Extract the (X, Y) coordinate from the center of the cell holding the provided text.  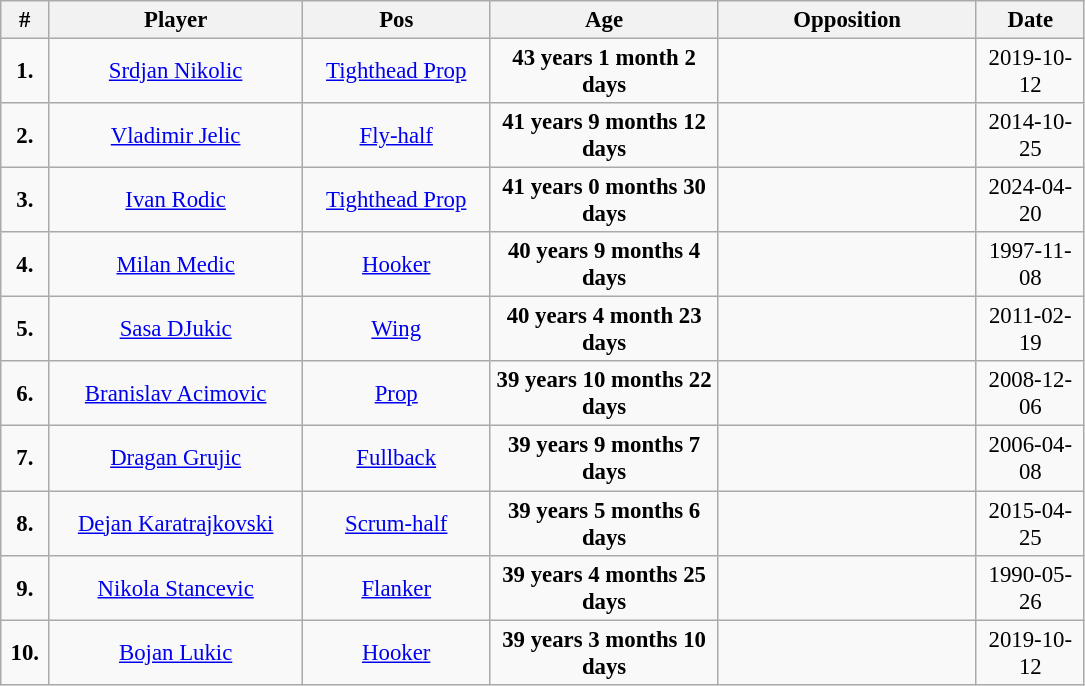
Dejan Karatrajkovski (176, 524)
6. (25, 394)
4. (25, 264)
7. (25, 458)
Fly-half (396, 136)
Prop (396, 394)
40 years 9 months 4 days (604, 264)
41 years 9 months 12 days (604, 136)
Bojan Lukic (176, 652)
39 years 5 months 6 days (604, 524)
2015-04-25 (1030, 524)
Milan Medic (176, 264)
39 years 3 months 10 days (604, 652)
41 years 0 months 30 days (604, 200)
2014-10-25 (1030, 136)
8. (25, 524)
39 years 4 months 25 days (604, 588)
43 years 1 month 2 days (604, 72)
Branislav Acimovic (176, 394)
Date (1030, 20)
Age (604, 20)
5. (25, 330)
Flanker (396, 588)
Vladimir Jelic (176, 136)
10. (25, 652)
Srdjan Nikolic (176, 72)
1. (25, 72)
Ivan Rodic (176, 200)
Player (176, 20)
39 years 9 months 7 days (604, 458)
3. (25, 200)
Opposition (847, 20)
Fullback (396, 458)
9. (25, 588)
# (25, 20)
2006-04-08 (1030, 458)
Sasa DJukic (176, 330)
Wing (396, 330)
Nikola Stancevic (176, 588)
2024-04-20 (1030, 200)
2. (25, 136)
39 years 10 months 22 days (604, 394)
40 years 4 month 23 days (604, 330)
1990-05-26 (1030, 588)
2011-02-19 (1030, 330)
Dragan Grujic (176, 458)
1997-11-08 (1030, 264)
Scrum-half (396, 524)
2008-12-06 (1030, 394)
Pos (396, 20)
